Output the [X, Y] coordinate of the center of the cell containing the given text.  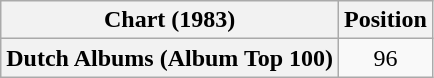
Position [386, 20]
96 [386, 58]
Chart (1983) [170, 20]
Dutch Albums (Album Top 100) [170, 58]
